Search for the cell housing the specified text and yield its (x, y) center coordinate. 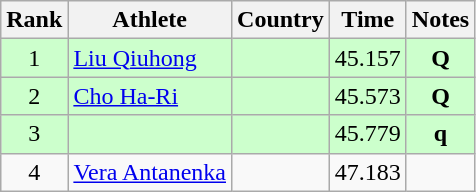
Country (281, 20)
q (440, 134)
45.779 (368, 134)
1 (34, 58)
Athlete (150, 20)
Time (368, 20)
Cho Ha-Ri (150, 96)
Liu Qiuhong (150, 58)
2 (34, 96)
Vera Antanenka (150, 172)
47.183 (368, 172)
Notes (440, 20)
3 (34, 134)
45.157 (368, 58)
45.573 (368, 96)
4 (34, 172)
Rank (34, 20)
